Find where the given text appears and provide that cell's center as [x, y] coordinate. 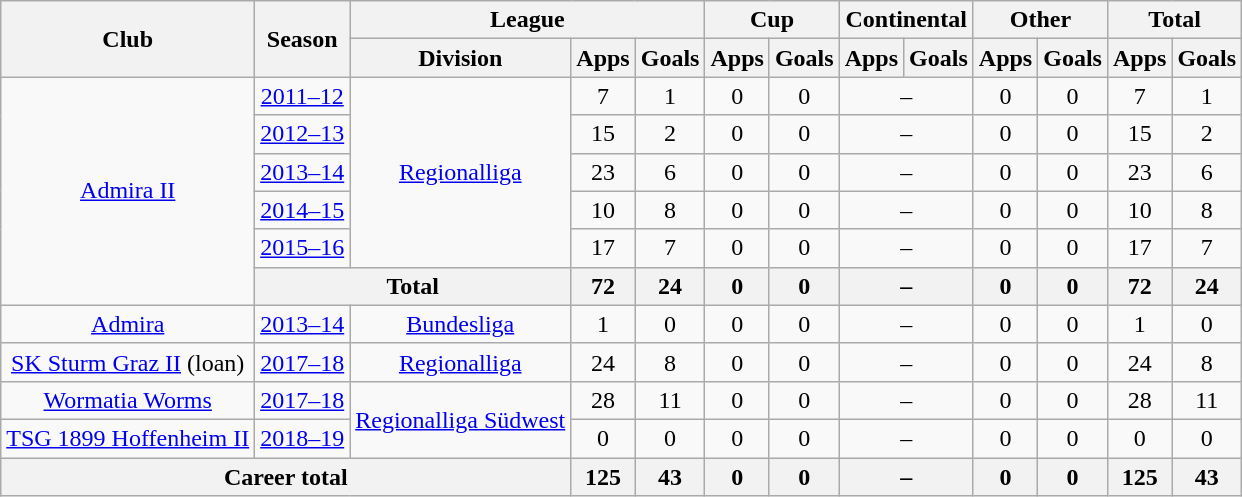
Career total [286, 477]
2015–16 [302, 248]
Club [128, 39]
Regionalliga Südwest [460, 419]
Season [302, 39]
Division [460, 58]
Continental [906, 20]
Bundesliga [460, 324]
Wormatia Worms [128, 400]
Admira [128, 324]
2018–19 [302, 438]
2011–12 [302, 96]
Admira II [128, 191]
SK Sturm Graz II (loan) [128, 362]
TSG 1899 Hoffenheim II [128, 438]
2014–15 [302, 210]
Cup [772, 20]
2012–13 [302, 134]
Other [1040, 20]
League [528, 20]
